Return (x, y) of the center of cell containing provided text 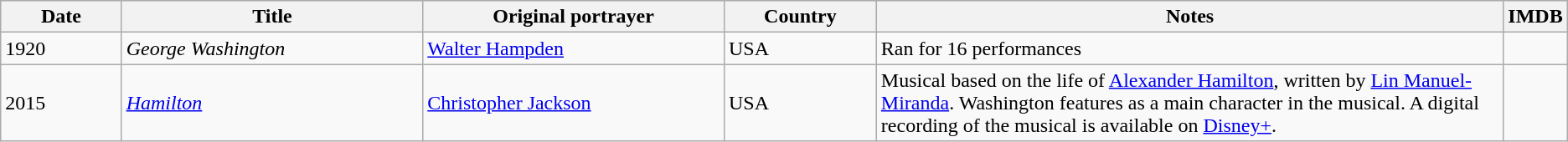
Notes (1189, 17)
Ran for 16 performances (1189, 48)
Walter Hampden (574, 48)
Original portrayer (574, 17)
Hamilton (272, 103)
Date (61, 17)
IMDB (1535, 17)
Country (800, 17)
Christopher Jackson (574, 103)
1920 (61, 48)
George Washington (272, 48)
2015 (61, 103)
Title (272, 17)
